Output the (X, Y) coordinate of the center of the cell containing the given text.  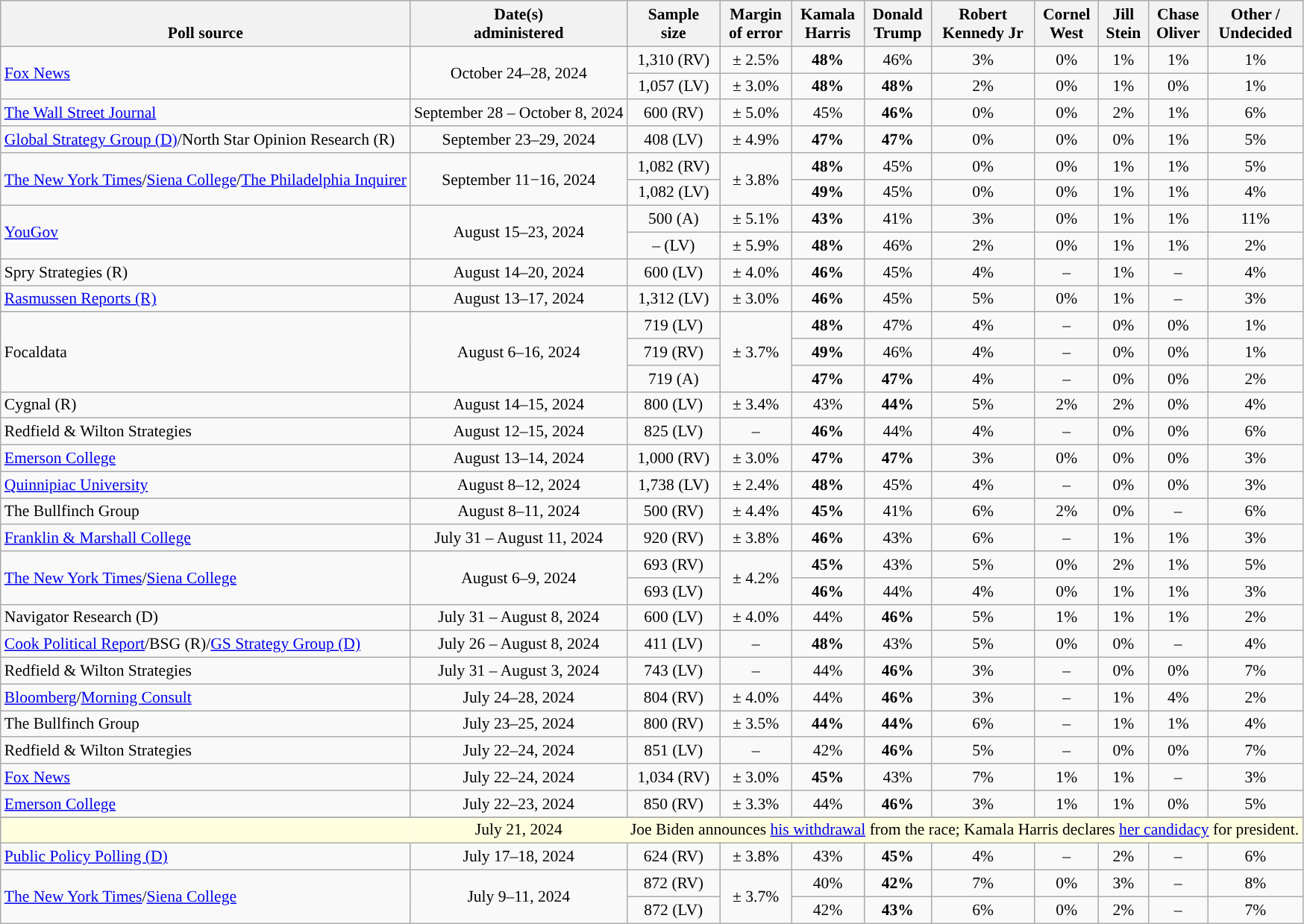
The Wall Street Journal (206, 113)
693 (RV) (674, 565)
800 (RV) (674, 724)
Poll source (206, 24)
RobertKennedy Jr (982, 24)
July 31 – August 8, 2024 (519, 617)
Other /Undecided (1255, 24)
JillStein (1123, 24)
July 31 – August 3, 2024 (519, 671)
Focaldata (206, 352)
July 17–18, 2024 (519, 857)
August 14–20, 2024 (519, 272)
872 (LV) (674, 910)
± 5.1% (756, 219)
ChaseOliver (1178, 24)
August 8–11, 2024 (519, 512)
Joe Biden announces his withdrawal from the race; Kamala Harris declares her candidacy for president. (965, 830)
1,034 (RV) (674, 777)
August 14–15, 2024 (519, 405)
July 22–23, 2024 (519, 804)
Cook Political Report/BSG (R)/GS Strategy Group (D) (206, 644)
Quinnipiac University (206, 485)
September 11−16, 2024 (519, 179)
September 23–29, 2024 (519, 139)
August 13–17, 2024 (519, 299)
850 (RV) (674, 804)
719 (LV) (674, 326)
743 (LV) (674, 671)
August 12–15, 2024 (519, 432)
July 9–11, 2024 (519, 896)
804 (RV) (674, 697)
CornelWest (1067, 24)
Date(s)administered (519, 24)
408 (LV) (674, 139)
1,082 (RV) (674, 166)
Marginof error (756, 24)
August 15–23, 2024 (519, 233)
± 2.4% (756, 485)
August 13–14, 2024 (519, 459)
± 5.0% (756, 113)
Samplesize (674, 24)
719 (RV) (674, 352)
August 6–9, 2024 (519, 577)
± 3.5% (756, 724)
1,738 (LV) (674, 485)
624 (RV) (674, 857)
DonaldTrump (897, 24)
October 24–28, 2024 (519, 73)
Spry Strategies (R) (206, 272)
411 (LV) (674, 644)
500 (A) (674, 219)
July 24–28, 2024 (519, 697)
920 (RV) (674, 538)
± 2.5% (756, 60)
40% (828, 884)
1,000 (RV) (674, 459)
Rasmussen Reports (R) (206, 299)
825 (LV) (674, 432)
693 (LV) (674, 591)
± 4.2% (756, 577)
Cygnal (R) (206, 405)
8% (1255, 884)
872 (RV) (674, 884)
11% (1255, 219)
July 31 – August 11, 2024 (519, 538)
July 23–25, 2024 (519, 724)
Franklin & Marshall College (206, 538)
KamalaHarris (828, 24)
1,310 (RV) (674, 60)
July 21, 2024 (519, 830)
Navigator Research (D) (206, 617)
1,082 (LV) (674, 192)
Bloomberg/Morning Consult (206, 697)
YouGov (206, 233)
± 3.3% (756, 804)
Public Policy Polling (D) (206, 857)
August 6–16, 2024 (519, 352)
± 5.9% (756, 246)
1,057 (LV) (674, 87)
September 28 – October 8, 2024 (519, 113)
500 (RV) (674, 512)
Global Strategy Group (D)/North Star Opinion Research (R) (206, 139)
1,312 (LV) (674, 299)
± 4.4% (756, 512)
– (LV) (674, 246)
± 4.9% (756, 139)
851 (LV) (674, 751)
August 8–12, 2024 (519, 485)
719 (A) (674, 379)
600 (RV) (674, 113)
800 (LV) (674, 405)
± 3.4% (756, 405)
The New York Times/Siena College/The Philadelphia Inquirer (206, 179)
July 26 – August 8, 2024 (519, 644)
